Return the [X, Y] coordinate for the center point of the cell that contains the specified text.  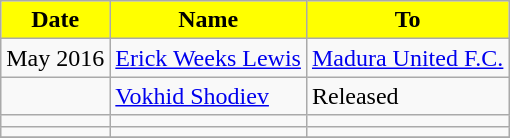
Erick Weeks Lewis [208, 58]
May 2016 [56, 58]
Released [407, 96]
Madura United F.C. [407, 58]
To [407, 20]
Name [208, 20]
Date [56, 20]
Vokhid Shodiev [208, 96]
